Extract the (X, Y) coordinate from the center of the cell holding the provided text.  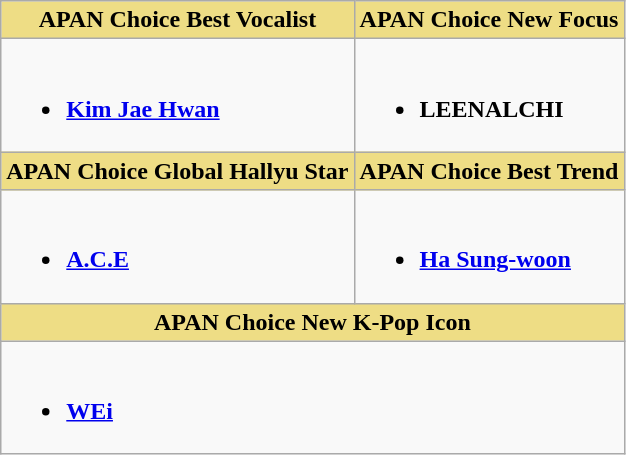
A.C.E (178, 246)
APAN Choice Best Trend (489, 171)
Ha Sung-woon (489, 246)
APAN Choice New K-Pop Icon (312, 322)
WEi (312, 398)
Kim Jae Hwan (178, 96)
LEENALCHI (489, 96)
APAN Choice Best Vocalist (178, 20)
APAN Choice New Focus (489, 20)
APAN Choice Global Hallyu Star (178, 171)
